Scan for the cell matching the given text and deliver its (x, y) coordinate at center. 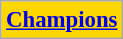
Champions (62, 20)
